Return (X, Y) of the center of cell containing provided text 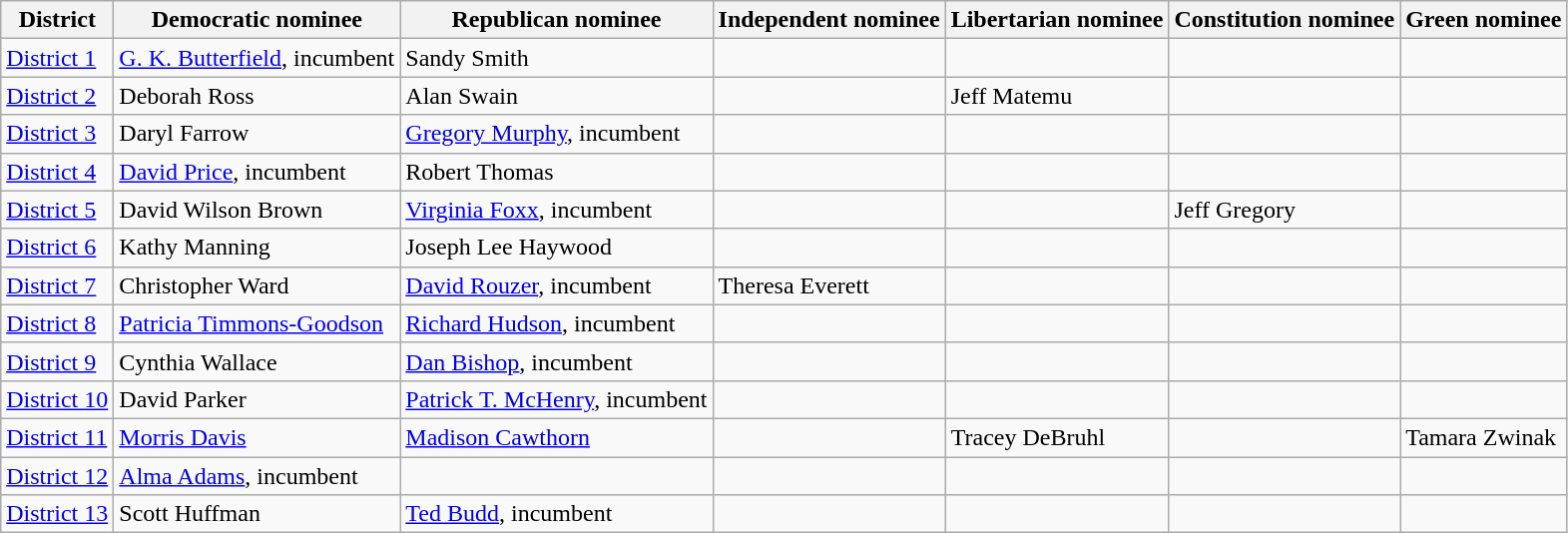
Dan Bishop, incumbent (557, 361)
Joseph Lee Haywood (557, 248)
Morris Davis (258, 437)
District 3 (58, 134)
Kathy Manning (258, 248)
Scott Huffman (258, 514)
David Parker (258, 399)
Tracey DeBruhl (1057, 437)
Jeff Matemu (1057, 96)
Christopher Ward (258, 285)
David Rouzer, incumbent (557, 285)
Deborah Ross (258, 96)
District 1 (58, 58)
District 5 (58, 210)
Libertarian nominee (1057, 20)
Cynthia Wallace (258, 361)
Patrick T. McHenry, incumbent (557, 399)
District 12 (58, 476)
Theresa Everett (828, 285)
District 9 (58, 361)
David Wilson Brown (258, 210)
G. K. Butterfield, incumbent (258, 58)
District 7 (58, 285)
District (58, 20)
Constitution nominee (1285, 20)
District 11 (58, 437)
Daryl Farrow (258, 134)
Sandy Smith (557, 58)
District 13 (58, 514)
Republican nominee (557, 20)
District 2 (58, 96)
District 4 (58, 172)
District 10 (58, 399)
Patricia Timmons-Goodson (258, 323)
Virginia Foxx, incumbent (557, 210)
Tamara Zwinak (1483, 437)
Independent nominee (828, 20)
Robert Thomas (557, 172)
Jeff Gregory (1285, 210)
Alma Adams, incumbent (258, 476)
Gregory Murphy, incumbent (557, 134)
Ted Budd, incumbent (557, 514)
Richard Hudson, incumbent (557, 323)
David Price, incumbent (258, 172)
Green nominee (1483, 20)
Alan Swain (557, 96)
District 6 (58, 248)
District 8 (58, 323)
Madison Cawthorn (557, 437)
Democratic nominee (258, 20)
